Provide the (X, Y) coordinate of the cell's center where the given text is located.  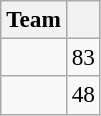
Team (34, 19)
83 (83, 57)
48 (83, 95)
